Detect which cell encompasses the target text, then output its (X, Y) center coordinate. 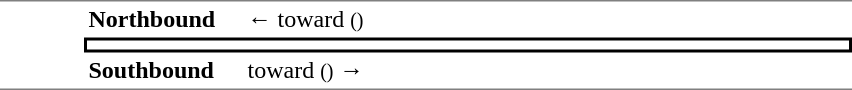
Southbound (164, 71)
toward () → (548, 71)
Northbound (164, 19)
← toward () (548, 19)
